Output the (X, Y) coordinate of the center of the cell containing the given text.  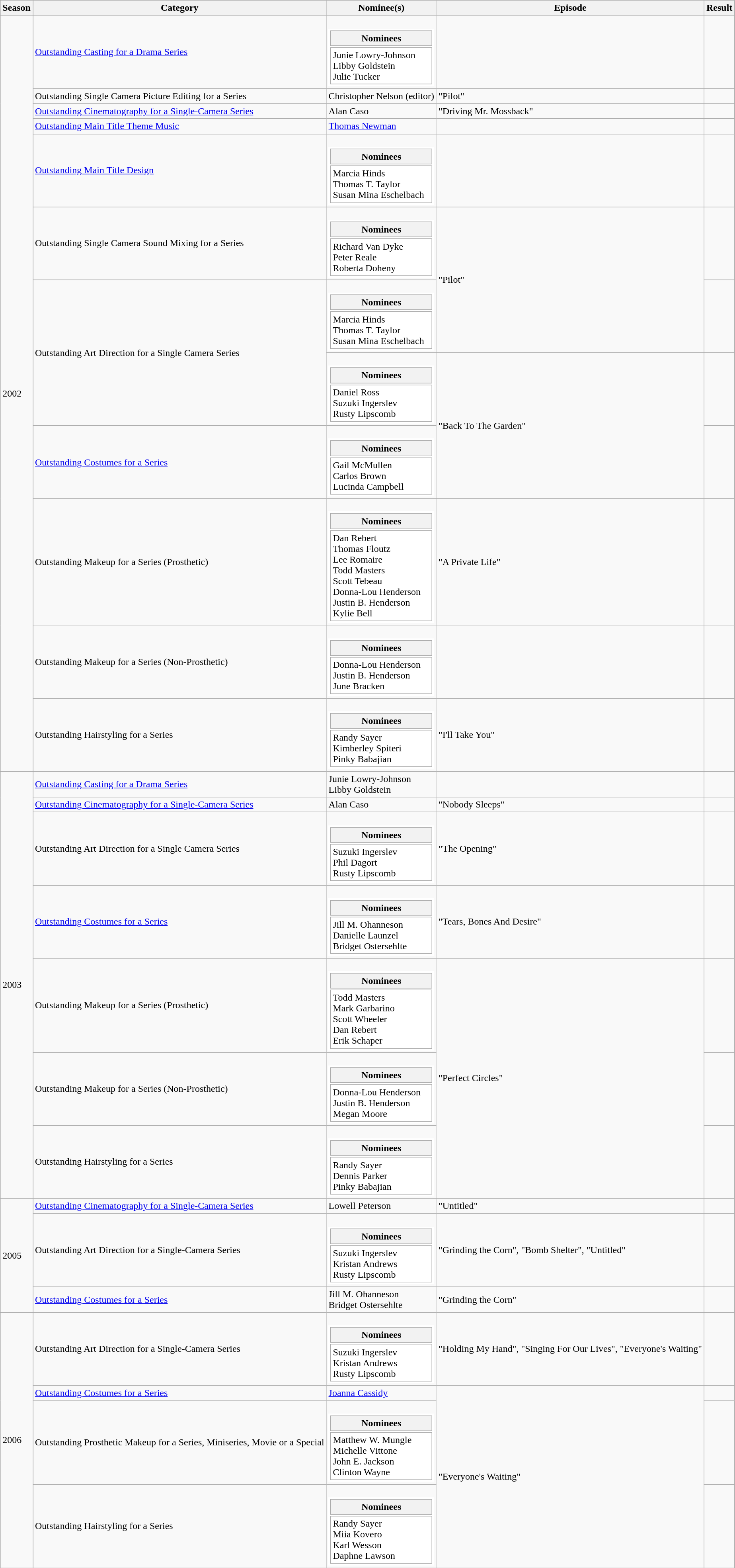
Jill M. Ohanneson Danielle Launzel Bridget Ostersehlte (381, 936)
2006 (17, 1440)
Suzuki Ingerslev Phil Dagort Rusty Lipscomb (381, 862)
"Untitled" (570, 1206)
Richard Van Dyke Peter RealeRoberta Doheny (381, 257)
Thomas Newman (381, 126)
"Perfect Circles" (570, 1078)
Nominees Matthew W. Mungle Michelle Vittone John E. Jackson Clinton Wayne (381, 1442)
"Everyone's Waiting" (570, 1476)
Donna-Lou Henderson Justin B. Henderson Megan Moore (381, 1103)
Nominees Junie Lowry-Johnson Libby Goldstein Julie Tucker (381, 52)
Season (17, 8)
Donna-Lou Henderson Justin B. Henderson June Bracken (381, 676)
Randy Sayer Miia Kovero Karl Wesson Daphne Lawson (381, 1540)
Daniel Ross Suzuki Ingerslev Rusty Lipscomb (381, 403)
Nominees Jill M. Ohanneson Danielle Launzel Bridget Ostersehlte (381, 921)
Nominees Richard Van Dyke Peter RealeRoberta Doheny (381, 243)
Nominees Gail McMullen Carlos Brown Lucinda Campbell (381, 462)
Randy Sayer Kimberley Spiteri Pinky Babajian (381, 749)
Nominees Suzuki IngerslevKristan Andrews Rusty Lipscomb (381, 1250)
"Tears, Bones And Desire" (570, 921)
Nominees Suzuki Ingerslev Phil Dagort Rusty Lipscomb (381, 849)
Junie Lowry-Johnson Libby Goldstein Julie Tucker (381, 66)
Jill M. Ohanneson Bridget Ostersehlte (381, 1300)
"The Opening" (570, 849)
"Holding My Hand", "Singing For Our Lives", "Everyone's Waiting" (570, 1349)
Dan Rebert Thomas Floutz Lee Romaire Todd Masters Scott Tebeau Donna-Lou Henderson Justin B. Henderson Kylie Bell (381, 576)
Episode (570, 8)
"Nobody Sleeps" (570, 805)
"Driving Mr. Mossback" (570, 111)
Suzuki Ingerslev Kristan Andrews Rusty Lipscomb (381, 1363)
Nominee(s) (381, 8)
Nominees Randy Sayer Dennis Parker Pinky Babajian (381, 1162)
Joanna Cassidy (381, 1393)
Suzuki IngerslevKristan Andrews Rusty Lipscomb (381, 1264)
Gail McMullen Carlos Brown Lucinda Campbell (381, 476)
Matthew W. Mungle Michelle Vittone John E. Jackson Clinton Wayne (381, 1457)
Todd Masters Mark Garbarino Scott Wheeler Dan Rebert Erik Schaper (381, 1019)
Outstanding Prosthetic Makeup for a Series, Miniseries, Movie or a Special (179, 1442)
Outstanding Single Camera Sound Mixing for a Series (179, 243)
"Grinding the Corn" (570, 1300)
Outstanding Single Camera Picture Editing for a Series (179, 96)
"Grinding the Corn", "Bomb Shelter", "Untitled" (570, 1250)
Outstanding Main Title Design (179, 170)
2003 (17, 985)
Result (719, 8)
Nominees Randy Sayer Kimberley Spiteri Pinky Babajian (381, 735)
"A Private Life" (570, 562)
Nominees Randy Sayer Miia Kovero Karl Wesson Daphne Lawson (381, 1526)
Christopher Nelson (editor) (381, 96)
Lowell Peterson (381, 1206)
Nominees Donna-Lou Henderson Justin B. Henderson June Bracken (381, 662)
"I'll Take You" (570, 735)
Randy Sayer Dennis Parker Pinky Babajian (381, 1176)
Nominees Daniel Ross Suzuki Ingerslev Rusty Lipscomb (381, 389)
Junie Lowry-Johnson Libby Goldstein (381, 784)
Nominees Suzuki Ingerslev Kristan Andrews Rusty Lipscomb (381, 1349)
2005 (17, 1255)
2002 (17, 393)
"Back To The Garden" (570, 426)
Outstanding Main Title Theme Music (179, 126)
Nominees Donna-Lou Henderson Justin B. Henderson Megan Moore (381, 1089)
Category (179, 8)
Nominees Todd Masters Mark Garbarino Scott Wheeler Dan Rebert Erik Schaper (381, 1005)
Nominees Dan Rebert Thomas Floutz Lee Romaire Todd Masters Scott Tebeau Donna-Lou Henderson Justin B. Henderson Kylie Bell (381, 562)
